Extract the [X, Y] coordinate from the center of the cell holding the provided text.  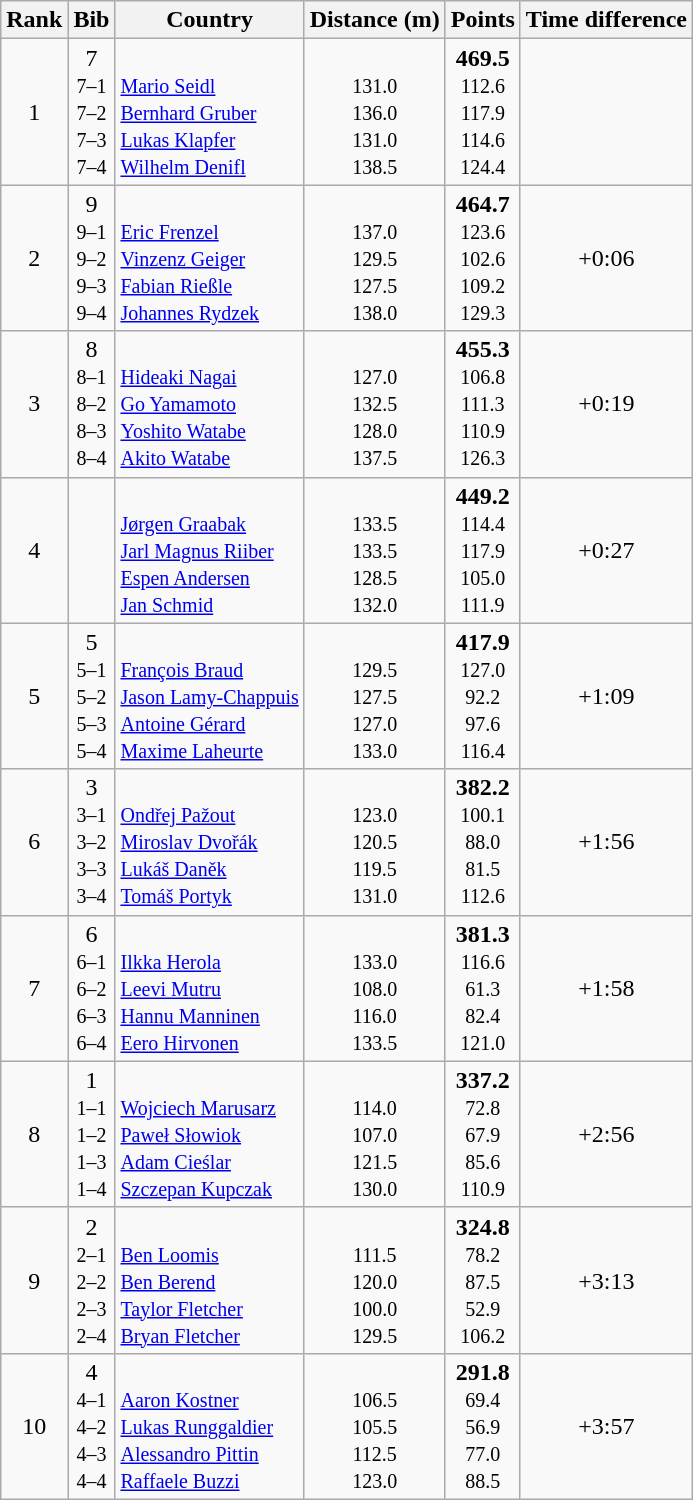
291.869.456.977.088.5 [482, 1426]
88–18–28–38–4 [92, 404]
4 [34, 550]
+1:09 [606, 696]
137.0129.5127.5138.0 [374, 258]
Country [210, 20]
1 [34, 112]
+0:06 [606, 258]
7 [34, 988]
129.5127.5127.0133.0 [374, 696]
10 [34, 1426]
133.5133.5128.5132.0 [374, 550]
464.7123.6102.6109.2129.3 [482, 258]
114.0107.0121.5130.0 [374, 1134]
Aaron KostnerLukas RunggaldierAlessandro PittinRaffaele Buzzi [210, 1426]
55–15–25–35–4 [92, 696]
99–19–29–39–4 [92, 258]
+3:57 [606, 1426]
+1:58 [606, 988]
Mario SeidlBernhard GruberLukas KlapferWilhelm Denifl [210, 112]
François BraudJason Lamy-ChappuisAntoine GérardMaxime Laheurte [210, 696]
131.0136.0131.0 138.5 [374, 112]
Hideaki NagaiGo YamamotoYoshito WatabeAkito Watabe [210, 404]
337.272.867.985.6 110.9 [482, 1134]
+0:27 [606, 550]
44–14–24–34–4 [92, 1426]
Points [482, 20]
+3:13 [606, 1280]
Bib [92, 20]
133.0108.0 116.0133.5 [374, 988]
66–16–26–36–4 [92, 988]
Time difference [606, 20]
Ilkka HerolaLeevi MutruHannu ManninenEero Hirvonen [210, 988]
Jørgen GraabakJarl Magnus RiiberEspen AndersenJan Schmid [210, 550]
469.5112.6117.9114.6124.4 [482, 112]
22–12–22–32–4 [92, 1280]
111.5 120.0100.0129.5 [374, 1280]
Distance (m) [374, 20]
449.2114.4117.9105.0111.9 [482, 550]
324.878.287.552.9106.2 [482, 1280]
9 [34, 1280]
127.0132.5 128.0137.5 [374, 404]
Ondřej PažoutMiroslav DvořákLukáš DaněkTomáš Portyk [210, 842]
+2:56 [606, 1134]
2 [34, 258]
3 [34, 404]
Rank [34, 20]
5 [34, 696]
Eric FrenzelVinzenz GeigerFabian RießleJohannes Rydzek [210, 258]
77–17–27–37–4 [92, 112]
455.3106.8 111.3 110.9126.3 [482, 404]
417.9127.092.297.6116.4 [482, 696]
8 [34, 1134]
11–11–21–31–4 [92, 1134]
123.0120.5 119.5131.0 [374, 842]
33–13–23–33–4 [92, 842]
+1:56 [606, 842]
381.3 116.661.382.4121.0 [482, 988]
Wojciech MarusarzPaweł SłowiokAdam CieślarSzczepan Kupczak [210, 1134]
106.5 105.5112.5123.0 [374, 1426]
6 [34, 842]
+0:19 [606, 404]
382.2100.188.081.5112.6 [482, 842]
Ben LoomisBen BerendTaylor FletcherBryan Fletcher [210, 1280]
